Scan for the cell matching the given text and deliver its (X, Y) coordinate at center. 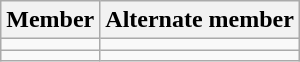
Member (50, 20)
Alternate member (200, 20)
